Extract the [X, Y] coordinate from the center of the cell holding the provided text.  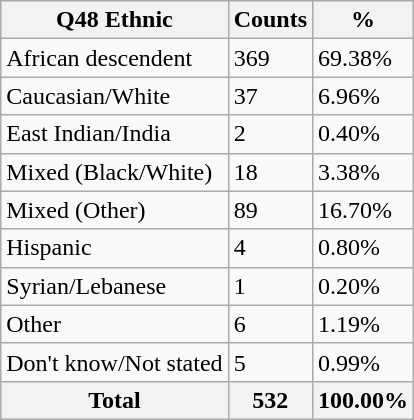
0.40% [364, 134]
2 [270, 134]
532 [270, 400]
369 [270, 58]
4 [270, 248]
Caucasian/White [114, 96]
1 [270, 286]
0.20% [364, 286]
East Indian/India [114, 134]
% [364, 20]
Mixed (Black/White) [114, 172]
37 [270, 96]
89 [270, 210]
6.96% [364, 96]
5 [270, 362]
16.70% [364, 210]
Q48 Ethnic [114, 20]
18 [270, 172]
Hispanic [114, 248]
3.38% [364, 172]
0.80% [364, 248]
Total [114, 400]
Other [114, 324]
Mixed (Other) [114, 210]
0.99% [364, 362]
100.00% [364, 400]
69.38% [364, 58]
1.19% [364, 324]
Counts [270, 20]
Syrian/Lebanese [114, 286]
African descendent [114, 58]
6 [270, 324]
Don't know/Not stated [114, 362]
